Determine the [x, y] coordinate at the center of the cell enclosing the given text.  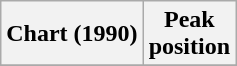
Peakposition [189, 34]
Chart (1990) [72, 34]
